Find where the given text appears and provide that cell's center as (X, Y) coordinate. 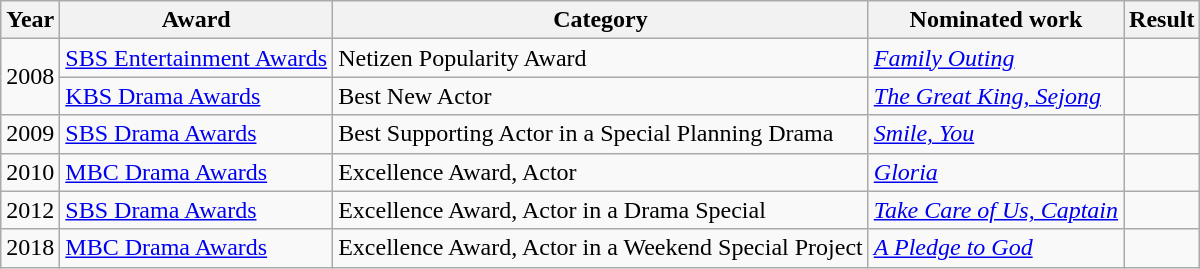
2012 (30, 210)
The Great King, Sejong (996, 96)
Award (196, 20)
SBS Entertainment Awards (196, 58)
2018 (30, 248)
Excellence Award, Actor in a Drama Special (601, 210)
Excellence Award, Actor (601, 172)
2010 (30, 172)
Smile, You (996, 134)
Gloria (996, 172)
Result (1162, 20)
Netizen Popularity Award (601, 58)
Excellence Award, Actor in a Weekend Special Project (601, 248)
2008 (30, 77)
Year (30, 20)
Category (601, 20)
Take Care of Us, Captain (996, 210)
Best Supporting Actor in a Special Planning Drama (601, 134)
A Pledge to God (996, 248)
Nominated work (996, 20)
Family Outing (996, 58)
KBS Drama Awards (196, 96)
Best New Actor (601, 96)
2009 (30, 134)
